Detect which cell encompasses the target text, then output its [X, Y] center coordinate. 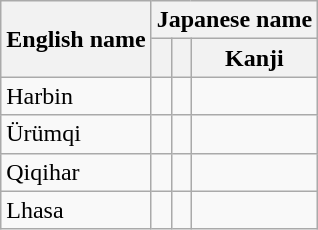
Japanese name [234, 20]
Ürümqi [76, 134]
Qiqihar [76, 172]
Harbin [76, 96]
Kanji [254, 58]
Lhasa [76, 210]
English name [76, 39]
